Detect which cell encompasses the target text, then output its (x, y) center coordinate. 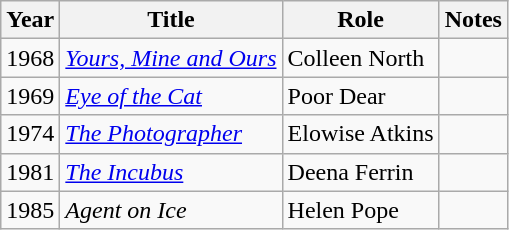
The Photographer (171, 134)
1974 (30, 134)
Helen Pope (360, 210)
Colleen North (360, 58)
1968 (30, 58)
Eye of the Cat (171, 96)
Deena Ferrin (360, 172)
Title (171, 20)
1981 (30, 172)
1985 (30, 210)
1969 (30, 96)
The Incubus (171, 172)
Role (360, 20)
Poor Dear (360, 96)
Notes (473, 20)
Yours, Mine and Ours (171, 58)
Year (30, 20)
Elowise Atkins (360, 134)
Agent on Ice (171, 210)
